Return the [X, Y] coordinate for the center point of the cell that contains the specified text.  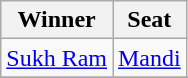
Seat [149, 20]
Winner [57, 20]
Mandi [149, 58]
Sukh Ram [57, 58]
